Output the (X, Y) coordinate of the center of the cell containing the given text.  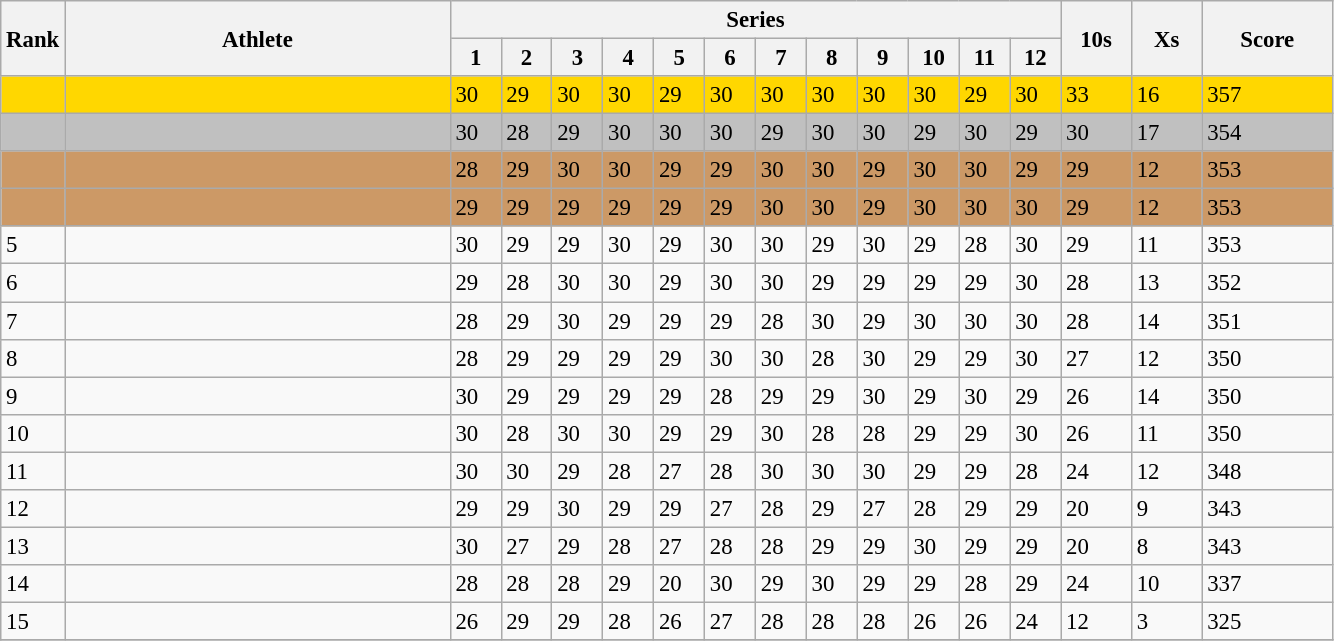
4 (628, 58)
2 (526, 58)
1 (476, 58)
15 (33, 621)
337 (1268, 584)
357 (1268, 95)
351 (1268, 321)
Score (1268, 38)
33 (1096, 95)
16 (1166, 95)
Rank (33, 38)
348 (1268, 471)
325 (1268, 621)
Xs (1166, 38)
Athlete (258, 38)
17 (1166, 133)
10s (1096, 38)
354 (1268, 133)
Series (756, 20)
352 (1268, 283)
